For the text-containing cell, return its midpoint in (X, Y) coordinate format. 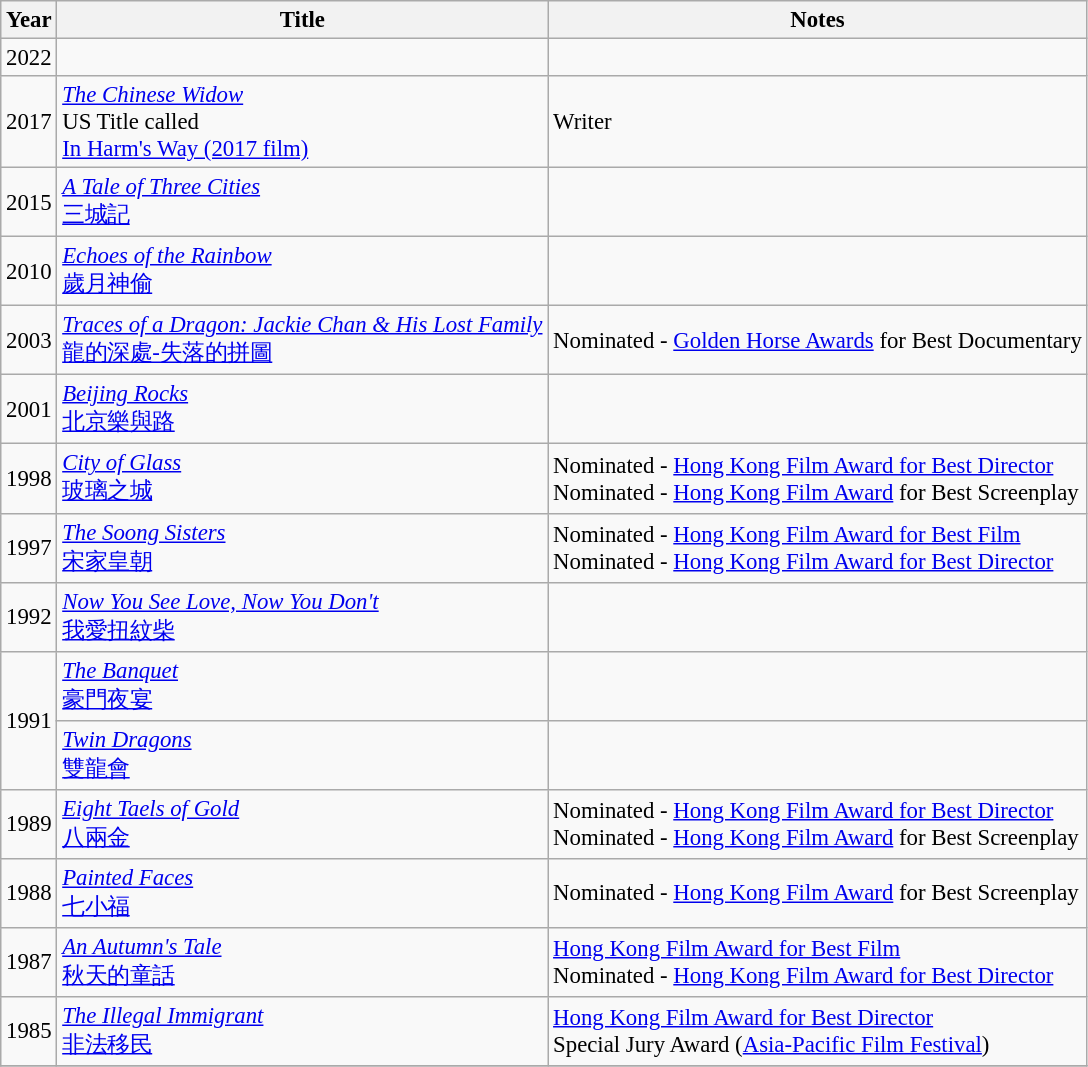
Nominated - Hong Kong Film Award for Best FilmNominated - Hong Kong Film Award for Best Director (818, 548)
The Soong Sisters宋家皇朝 (302, 548)
Twin Dragons雙龍會 (302, 754)
2001 (29, 410)
1992 (29, 616)
1991 (29, 720)
1989 (29, 824)
Painted Faces七小福 (302, 894)
Nominated - Golden Horse Awards for Best Documentary (818, 340)
2022 (29, 58)
Traces of a Dragon: Jackie Chan & His Lost Family龍的深處-失落的拼圖 (302, 340)
1998 (29, 478)
Hong Kong Film Award for Best FilmNominated - Hong Kong Film Award for Best Director (818, 962)
City of Glass玻璃之城 (302, 478)
Hong Kong Film Award for Best DirectorSpecial Jury Award (Asia-Pacific Film Festival) (818, 1032)
Now You See Love, Now You Don't我愛扭紋柴 (302, 616)
An Autumn's Tale秋天的童話 (302, 962)
2003 (29, 340)
Writer (818, 122)
1985 (29, 1032)
The Chinese WidowUS Title called In Harm's Way (2017 film) (302, 122)
2015 (29, 202)
2017 (29, 122)
Echoes of the Rainbow歲月神偷 (302, 272)
Year (29, 20)
Notes (818, 20)
1988 (29, 894)
The Illegal Immigrant非法移民 (302, 1032)
Title (302, 20)
1997 (29, 548)
Eight Taels of Gold八兩金 (302, 824)
Nominated - Hong Kong Film Award for Best Screenplay (818, 894)
The Banquet豪門夜宴 (302, 686)
2010 (29, 272)
Beijing Rocks北京樂與路 (302, 410)
1987 (29, 962)
A Tale of Three Cities三城記 (302, 202)
